Return [x, y] of the center of cell containing provided text 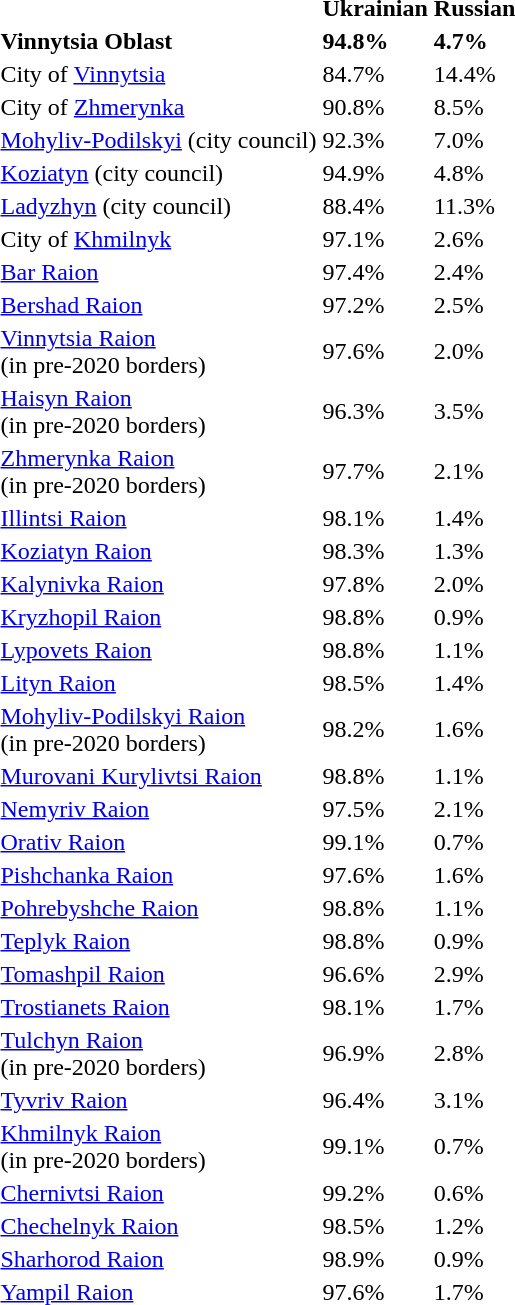
96.4% [375, 1100]
97.4% [375, 272]
96.6% [375, 974]
98.3% [375, 551]
99.2% [375, 1193]
96.3% [375, 412]
97.2% [375, 305]
96.9% [375, 1054]
92.3% [375, 140]
88.4% [375, 206]
94.8% [375, 41]
84.7% [375, 74]
94.9% [375, 173]
97.7% [375, 472]
98.9% [375, 1259]
98.2% [375, 730]
97.8% [375, 584]
90.8% [375, 107]
97.5% [375, 809]
97.1% [375, 239]
